Detect which cell encompasses the target text, then output its [X, Y] center coordinate. 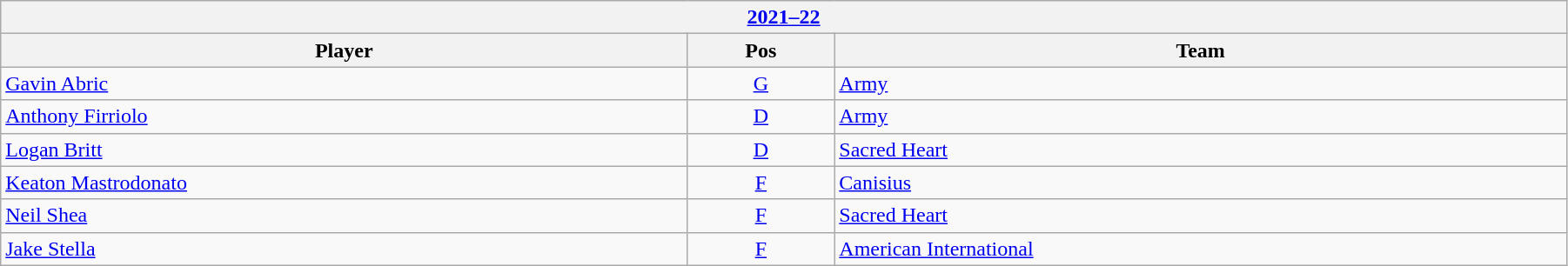
Pos [761, 50]
Gavin Abric [345, 83]
American International [1201, 249]
Neil Shea [345, 216]
G [761, 83]
Team [1201, 50]
Player [345, 50]
Anthony Firriolo [345, 116]
Canisius [1201, 183]
Keaton Mastrodonato [345, 183]
Jake Stella [345, 249]
Logan Britt [345, 150]
2021–22 [784, 17]
